Output the [X, Y] coordinate of the center of the cell containing the given text.  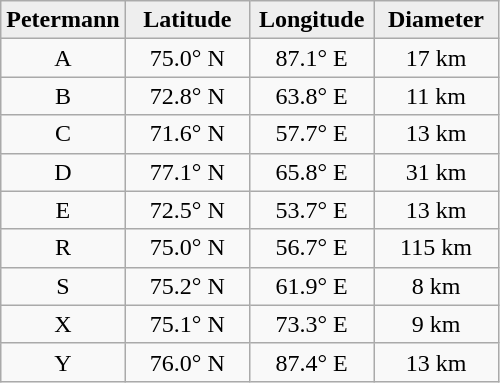
11 km [436, 96]
9 km [436, 324]
72.8° N [187, 96]
Y [63, 362]
X [63, 324]
73.3° E [311, 324]
B [63, 96]
A [63, 58]
D [63, 172]
63.8° E [311, 96]
75.1° N [187, 324]
77.1° N [187, 172]
87.4° E [311, 362]
E [63, 210]
S [63, 286]
53.7° E [311, 210]
75.2° N [187, 286]
71.6° N [187, 134]
115 km [436, 248]
76.0° N [187, 362]
Diameter [436, 20]
56.7° E [311, 248]
Latitude [187, 20]
R [63, 248]
Longitude [311, 20]
61.9° E [311, 286]
17 km [436, 58]
31 km [436, 172]
57.7° E [311, 134]
C [63, 134]
87.1° E [311, 58]
72.5° N [187, 210]
65.8° E [311, 172]
Petermann [63, 20]
8 km [436, 286]
